Identify which cell holds the provided text, then report its (x, y) central coordinate. 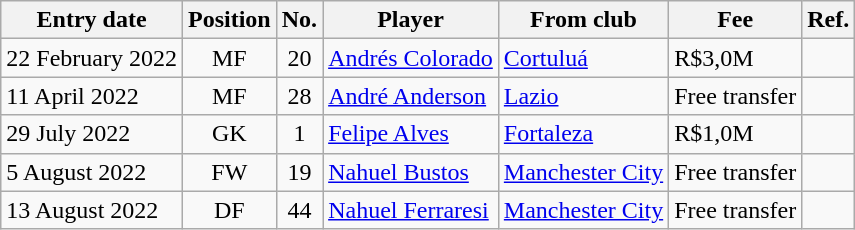
20 (299, 58)
28 (299, 96)
Ref. (828, 20)
Cortuluá (583, 58)
11 April 2022 (92, 96)
Player (411, 20)
29 July 2022 (92, 134)
Andrés Colorado (411, 58)
Lazio (583, 96)
13 August 2022 (92, 210)
19 (299, 172)
Nahuel Ferraresi (411, 210)
22 February 2022 (92, 58)
GK (229, 134)
André Anderson (411, 96)
1 (299, 134)
No. (299, 20)
Fee (736, 20)
44 (299, 210)
Entry date (92, 20)
5 August 2022 (92, 172)
Felipe Alves (411, 134)
R$1,0M (736, 134)
Fortaleza (583, 134)
Position (229, 20)
FW (229, 172)
Nahuel Bustos (411, 172)
R$3,0M (736, 58)
DF (229, 210)
From club (583, 20)
